Return (x, y) of the center of cell containing provided text 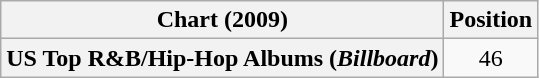
US Top R&B/Hip-Hop Albums (Billboard) (222, 58)
Position (491, 20)
Chart (2009) (222, 20)
46 (491, 58)
